Identify which cell holds the provided text, then report its (X, Y) central coordinate. 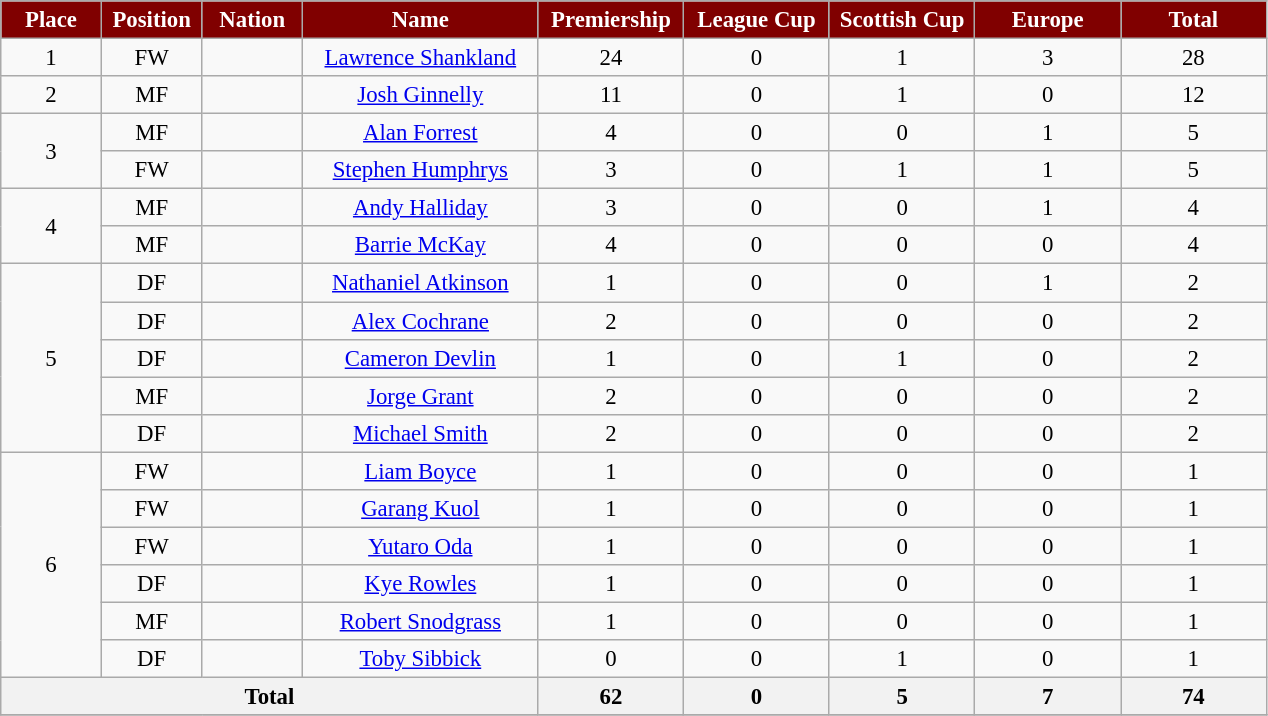
Toby Sibbick (421, 659)
Cameron Devlin (421, 358)
11 (611, 95)
Garang Kuol (421, 509)
Yutaro Oda (421, 546)
Position (152, 20)
Robert Snodgrass (421, 621)
League Cup (757, 20)
Lawrence Shankland (421, 58)
Premiership (611, 20)
Josh Ginnelly (421, 95)
Michael Smith (421, 433)
Place (52, 20)
74 (1193, 697)
Stephen Humphrys (421, 170)
Scottish Cup (902, 20)
Europe (1048, 20)
Barrie McKay (421, 245)
Andy Halliday (421, 208)
Name (421, 20)
Kye Rowles (421, 584)
12 (1193, 95)
Liam Boyce (421, 471)
6 (52, 565)
Nation (252, 20)
62 (611, 697)
24 (611, 58)
Jorge Grant (421, 396)
7 (1048, 697)
Alan Forrest (421, 133)
Alex Cochrane (421, 321)
Nathaniel Atkinson (421, 283)
28 (1193, 58)
